Provide the [x, y] coordinate of the cell's center where the given text is located.  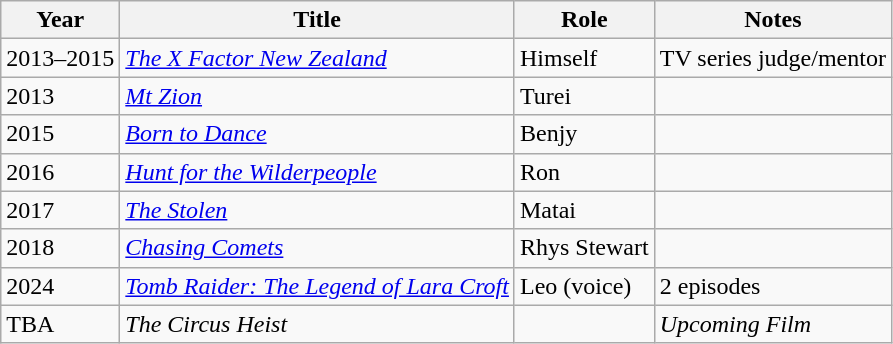
TV series judge/mentor [772, 58]
Benjy [584, 134]
Turei [584, 96]
Title [318, 20]
The X Factor New Zealand [318, 58]
Notes [772, 20]
Mt Zion [318, 96]
Leo (voice) [584, 286]
Born to Dance [318, 134]
Hunt for the Wilderpeople [318, 172]
2016 [60, 172]
2018 [60, 248]
2017 [60, 210]
Rhys Stewart [584, 248]
2024 [60, 286]
The Stolen [318, 210]
Role [584, 20]
2013 [60, 96]
TBA [60, 324]
Upcoming Film [772, 324]
Matai [584, 210]
Himself [584, 58]
The Circus Heist [318, 324]
Chasing Comets [318, 248]
Ron [584, 172]
Tomb Raider: The Legend of Lara Croft [318, 286]
2 episodes [772, 286]
2013–2015 [60, 58]
2015 [60, 134]
Year [60, 20]
